Search for the cell housing the specified text and yield its (x, y) center coordinate. 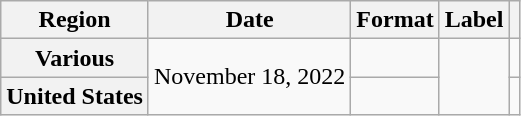
Label (474, 20)
Region (75, 20)
Format (395, 20)
Date (249, 20)
United States (75, 96)
Various (75, 58)
November 18, 2022 (249, 77)
